Determine the (X, Y) coordinate at the center of the cell enclosing the given text.  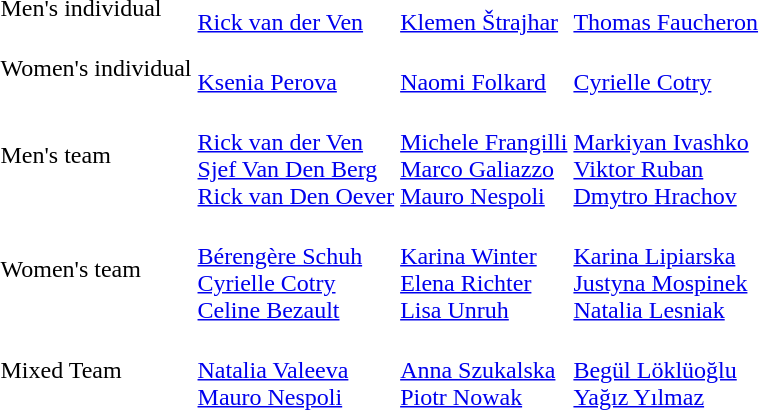
Naomi Folkard (484, 68)
Rick van der Ven Sjef Van Den Berg Rick van Den Oever (296, 156)
Ksenia Perova (296, 68)
Michele Frangilli Marco Galiazzo Mauro Nespoli (484, 156)
Bérengère Schuh Cyrielle Cotry Celine Bezault (296, 270)
Karina Winter Elena Richter Lisa Unruh (484, 270)
